Return [X, Y] of the center of cell containing provided text 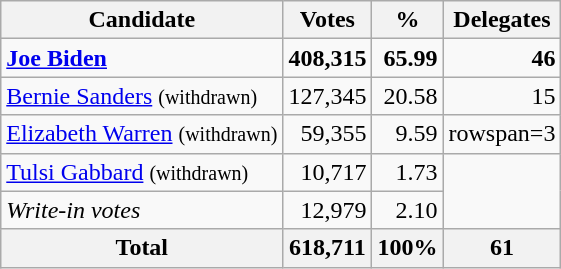
1.73 [408, 172]
Delegates [502, 20]
46 [502, 58]
61 [502, 248]
Tulsi Gabbard (withdrawn) [142, 172]
59,355 [328, 134]
rowspan=3 [502, 134]
Total [142, 248]
12,979 [328, 210]
408,315 [328, 58]
2.10 [408, 210]
Elizabeth Warren (withdrawn) [142, 134]
100% [408, 248]
Bernie Sanders (withdrawn) [142, 96]
Joe Biden [142, 58]
65.99 [408, 58]
15 [502, 96]
127,345 [328, 96]
618,711 [328, 248]
20.58 [408, 96]
% [408, 20]
Votes [328, 20]
10,717 [328, 172]
Write-in votes [142, 210]
9.59 [408, 134]
Candidate [142, 20]
